Extract the (x, y) coordinate from the center of the cell holding the provided text.  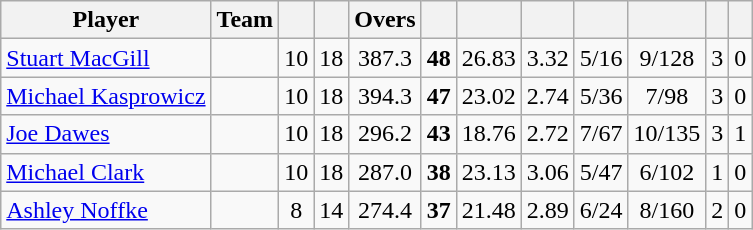
7/98 (667, 96)
47 (438, 96)
296.2 (385, 134)
3.06 (548, 172)
18.76 (488, 134)
2 (718, 210)
Overs (385, 20)
Player (106, 20)
3.32 (548, 58)
5/36 (601, 96)
274.4 (385, 210)
26.83 (488, 58)
37 (438, 210)
287.0 (385, 172)
38 (438, 172)
Stuart MacGill (106, 58)
10/135 (667, 134)
6/24 (601, 210)
387.3 (385, 58)
2.72 (548, 134)
8/160 (667, 210)
43 (438, 134)
5/16 (601, 58)
2.89 (548, 210)
394.3 (385, 96)
5/47 (601, 172)
Michael Clark (106, 172)
Michael Kasprowicz (106, 96)
Joe Dawes (106, 134)
23.13 (488, 172)
14 (332, 210)
6/102 (667, 172)
7/67 (601, 134)
Ashley Noffke (106, 210)
21.48 (488, 210)
Team (245, 20)
9/128 (667, 58)
48 (438, 58)
8 (296, 210)
23.02 (488, 96)
2.74 (548, 96)
